Find where the given text appears and provide that cell's center as [X, Y] coordinate. 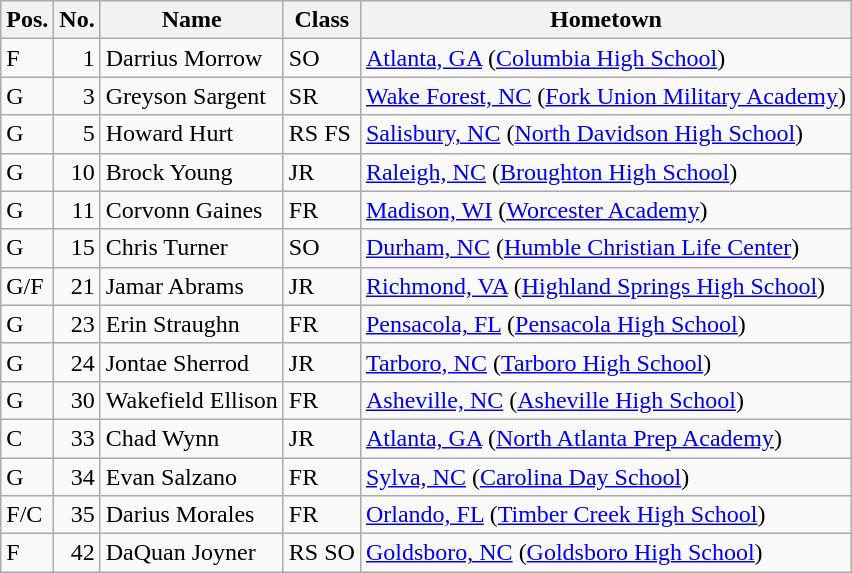
Jontae Sherrod [192, 362]
Sylva, NC (Carolina Day School) [606, 477]
Pos. [28, 20]
Corvonn Gaines [192, 210]
Wakefield Ellison [192, 400]
DaQuan Joyner [192, 553]
No. [77, 20]
Name [192, 20]
Hometown [606, 20]
10 [77, 172]
15 [77, 248]
Salisbury, NC (North Davidson High School) [606, 134]
Atlanta, GA (Columbia High School) [606, 58]
24 [77, 362]
C [28, 438]
G/F [28, 286]
Howard Hurt [192, 134]
1 [77, 58]
42 [77, 553]
Erin Straughn [192, 324]
Jamar Abrams [192, 286]
F/C [28, 515]
23 [77, 324]
5 [77, 134]
Class [322, 20]
33 [77, 438]
Atlanta, GA (North Atlanta Prep Academy) [606, 438]
SR [322, 96]
21 [77, 286]
Richmond, VA (Highland Springs High School) [606, 286]
Darrius Morrow [192, 58]
3 [77, 96]
RS FS [322, 134]
Evan Salzano [192, 477]
Pensacola, FL (Pensacola High School) [606, 324]
Orlando, FL (Timber Creek High School) [606, 515]
Wake Forest, NC (Fork Union Military Academy) [606, 96]
Brock Young [192, 172]
Tarboro, NC (Tarboro High School) [606, 362]
Chris Turner [192, 248]
Madison, WI (Worcester Academy) [606, 210]
Chad Wynn [192, 438]
Asheville, NC (Asheville High School) [606, 400]
RS SO [322, 553]
Durham, NC (Humble Christian Life Center) [606, 248]
Greyson Sargent [192, 96]
Raleigh, NC (Broughton High School) [606, 172]
Darius Morales [192, 515]
30 [77, 400]
Goldsboro, NC (Goldsboro High School) [606, 553]
34 [77, 477]
35 [77, 515]
11 [77, 210]
